Search for the cell housing the specified text and yield its [x, y] center coordinate. 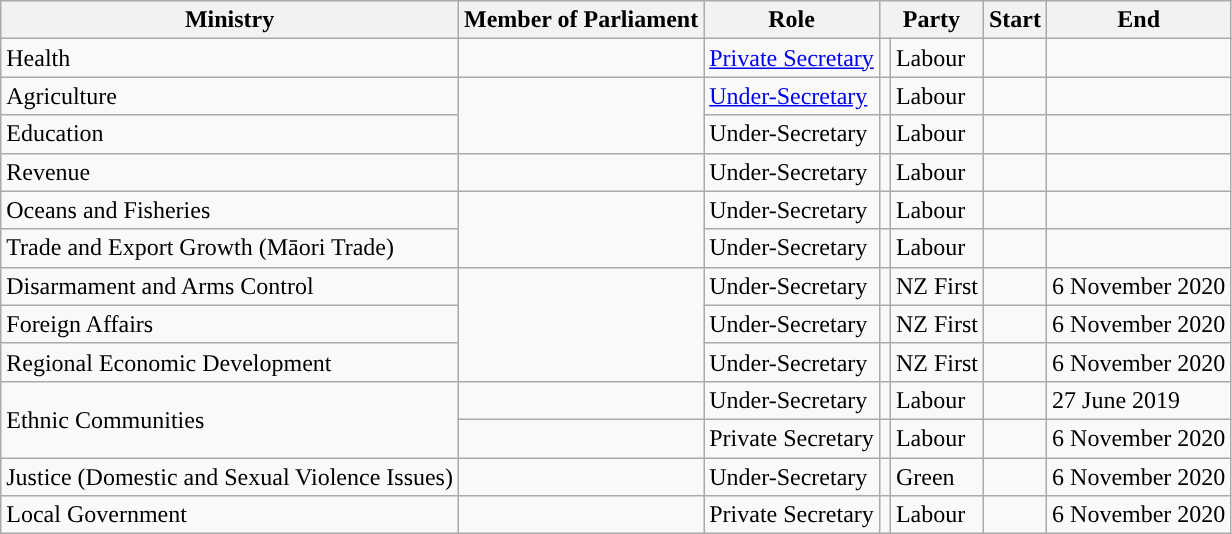
Education [230, 134]
Ethnic Communities [230, 419]
Party [931, 20]
Role [792, 20]
Oceans and Fisheries [230, 210]
End [1139, 20]
Disarmament and Arms Control [230, 286]
Foreign Affairs [230, 324]
Agriculture [230, 96]
Local Government [230, 515]
27 June 2019 [1139, 400]
Ministry [230, 20]
Revenue [230, 172]
Regional Economic Development [230, 362]
Start [1014, 20]
Member of Parliament [580, 20]
Trade and Export Growth (Māori Trade) [230, 248]
Green [936, 477]
Health [230, 58]
Justice (Domestic and Sexual Violence Issues) [230, 477]
